For the text-containing cell, return its midpoint in [X, Y] coordinate format. 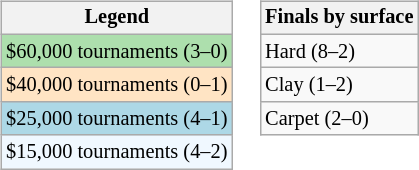
Carpet (2–0) [339, 119]
$60,000 tournaments (3–0) [116, 51]
Clay (1–2) [339, 85]
Legend [116, 18]
Hard (8–2) [339, 51]
Finals by surface [339, 18]
$25,000 tournaments (4–1) [116, 119]
$15,000 tournaments (4–2) [116, 152]
$40,000 tournaments (0–1) [116, 85]
